Determine the (x, y) coordinate at the center of the cell enclosing the given text.  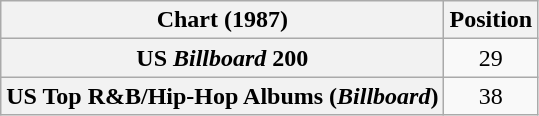
US Billboard 200 (222, 58)
38 (491, 96)
US Top R&B/Hip-Hop Albums (Billboard) (222, 96)
Position (491, 20)
29 (491, 58)
Chart (1987) (222, 20)
